Search for the cell housing the specified text and yield its [x, y] center coordinate. 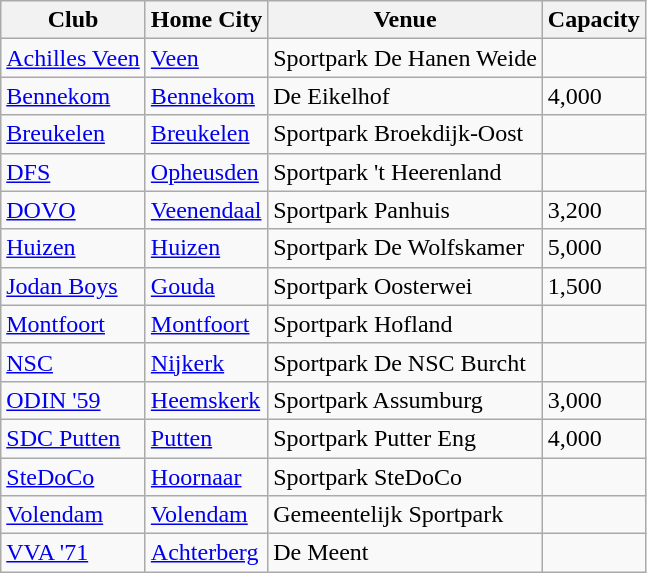
Sportpark Panhuis [406, 210]
Capacity [594, 20]
Sportpark Hofland [406, 324]
SteDoCo [74, 477]
Club [74, 20]
Heemskerk [206, 400]
Sportpark De Hanen Weide [406, 58]
Sportpark Oosterwei [406, 286]
DFS [74, 172]
Putten [206, 438]
Sportpark Broekdijk-Oost [406, 134]
Jodan Boys [74, 286]
3,200 [594, 210]
Hoornaar [206, 477]
ODIN '59 [74, 400]
Veen [206, 58]
De Meent [406, 553]
5,000 [594, 248]
Sportpark Assumburg [406, 400]
Sportpark De Wolfskamer [406, 248]
Achterberg [206, 553]
Nijkerk [206, 362]
Veenendaal [206, 210]
Achilles Veen [74, 58]
Gemeentelijk Sportpark [406, 515]
Sportpark Putter Eng [406, 438]
NSC [74, 362]
Sportpark 't Heerenland [406, 172]
Sportpark SteDoCo [406, 477]
Sportpark De NSC Burcht [406, 362]
1,500 [594, 286]
DOVO [74, 210]
Gouda [206, 286]
3,000 [594, 400]
Venue [406, 20]
SDC Putten [74, 438]
Opheusden [206, 172]
Home City [206, 20]
VVA '71 [74, 553]
De Eikelhof [406, 96]
